For the text-containing cell, return its midpoint in [X, Y] coordinate format. 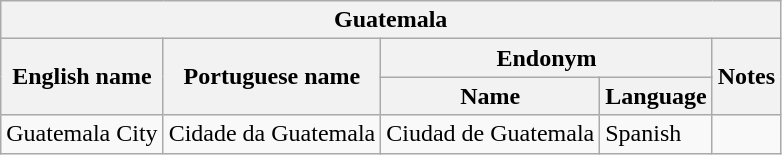
Language [656, 96]
Name [490, 96]
Guatemala City [82, 134]
Ciudad de Guatemala [490, 134]
Spanish [656, 134]
Portuguese name [272, 77]
English name [82, 77]
Cidade da Guatemala [272, 134]
Guatemala [391, 20]
Notes [746, 77]
Endonym [546, 58]
